Detect which cell encompasses the target text, then output its (X, Y) center coordinate. 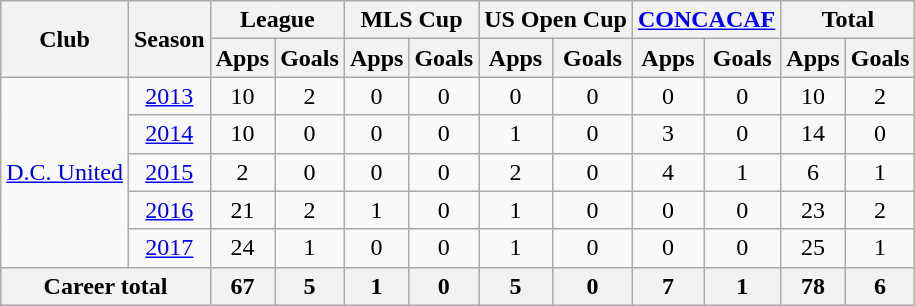
D.C. United (65, 172)
Club (65, 39)
2016 (169, 210)
Total (848, 20)
78 (813, 286)
23 (813, 210)
3 (668, 134)
2017 (169, 248)
21 (242, 210)
14 (813, 134)
67 (242, 286)
4 (668, 172)
US Open Cup (556, 20)
League (277, 20)
Career total (106, 286)
7 (668, 286)
MLS Cup (411, 20)
25 (813, 248)
2013 (169, 96)
2015 (169, 172)
Season (169, 39)
2014 (169, 134)
24 (242, 248)
CONCACAF (706, 20)
